Pinpoint the cell where the given text exists, returning its (X, Y) midpoint coordinate. 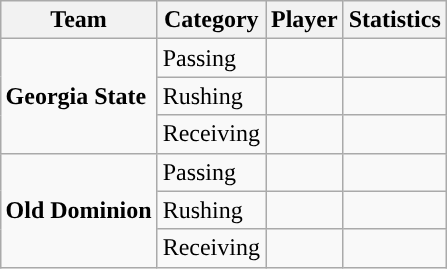
Old Dominion (78, 210)
Statistics (394, 20)
Player (305, 20)
Category (211, 20)
Georgia State (78, 96)
Team (78, 20)
